From the cell containing the given text, extract its center point as [X, Y] coordinate. 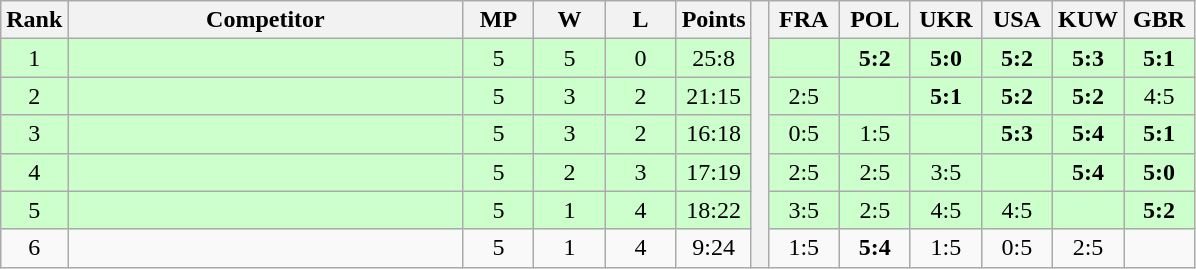
17:19 [714, 172]
MP [498, 20]
UKR [946, 20]
Points [714, 20]
6 [34, 248]
W [570, 20]
L [640, 20]
18:22 [714, 210]
FRA [804, 20]
21:15 [714, 96]
GBR [1160, 20]
0 [640, 58]
KUW [1088, 20]
Competitor [266, 20]
25:8 [714, 58]
POL [874, 20]
9:24 [714, 248]
Rank [34, 20]
16:18 [714, 134]
USA [1016, 20]
